Capture the cell that displays the provided text and extract its [X, Y] central coordinate. 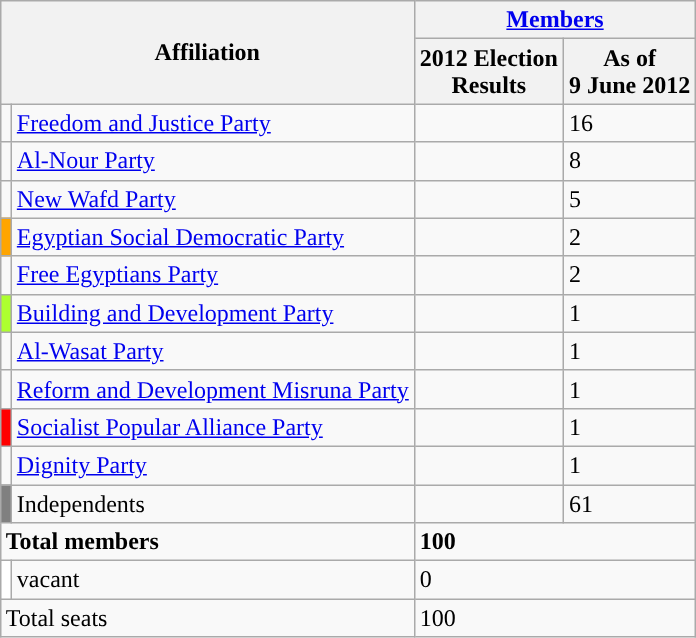
8 [629, 161]
Dignity Party [212, 465]
16 [629, 123]
Total members [207, 542]
Affiliation [207, 52]
Building and Development Party [212, 313]
As of 9 June 2012 [629, 72]
Socialist Popular Alliance Party [212, 427]
Independents [212, 503]
Reform and Development Misruna Party [212, 389]
Al-Wasat Party [212, 351]
Total seats [207, 618]
Free Egyptians Party [212, 275]
Al-Nour Party [212, 161]
New Wafd Party [212, 199]
2012 ElectionResults [488, 72]
5 [629, 199]
0 [554, 580]
vacant [212, 580]
61 [629, 503]
Members [554, 20]
Egyptian Social Democratic Party [212, 237]
Freedom and Justice Party [212, 123]
